Output the (X, Y) coordinate of the center of the cell containing the given text.  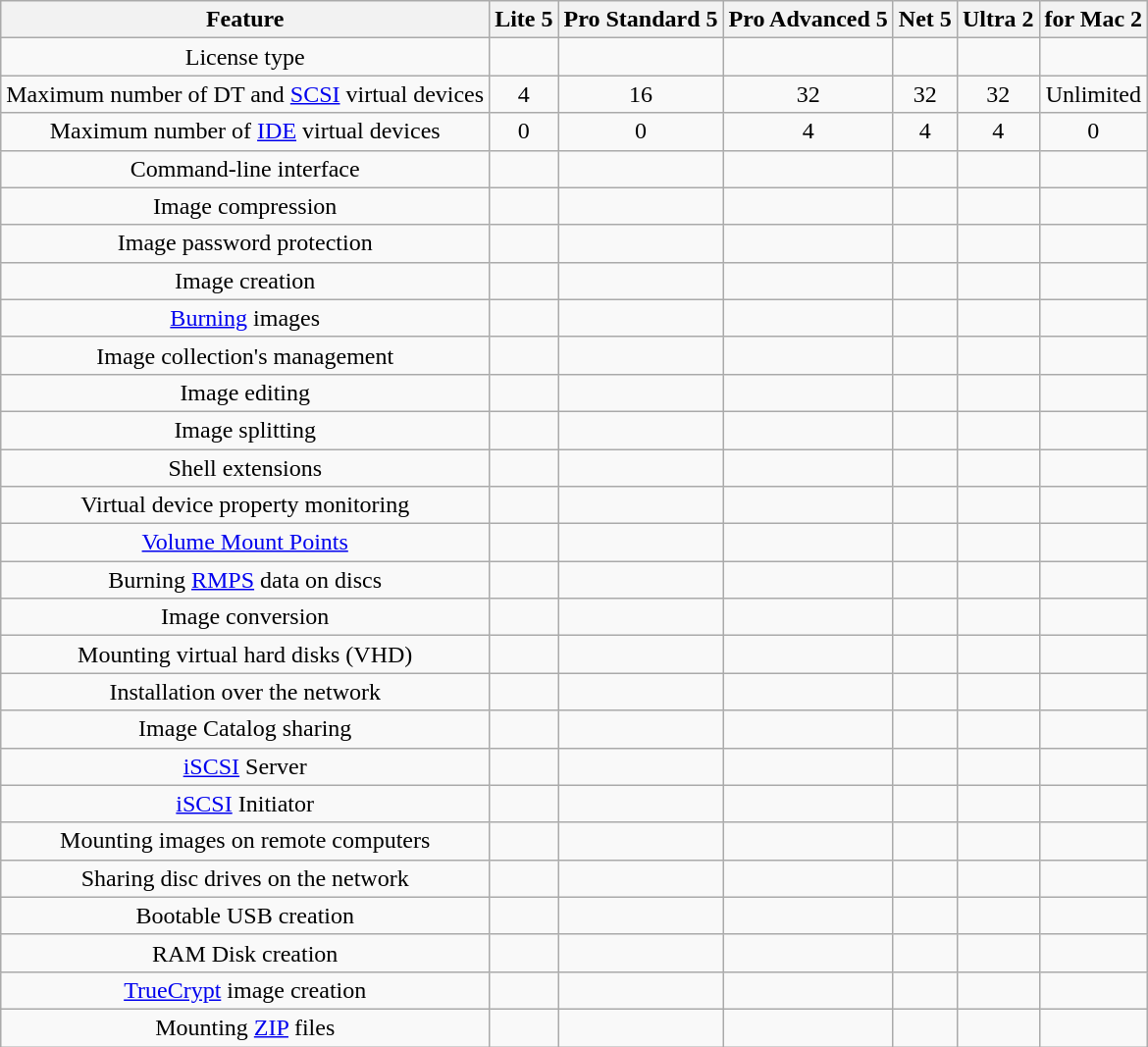
Installation over the network (245, 692)
Maximum number of IDE virtual devices (245, 131)
Burning RMPS data on discs (245, 580)
Feature (245, 20)
RAM Disk creation (245, 953)
for Mac 2 (1093, 20)
TrueCrypt image creation (245, 990)
Command-line interface (245, 169)
iSCSI Server (245, 766)
Image collection's management (245, 355)
Bootable USB creation (245, 916)
Virtual device property monitoring (245, 505)
Image Catalog sharing (245, 729)
Image creation (245, 281)
Shell extensions (245, 468)
iSCSI Initiator (245, 804)
Image splitting (245, 430)
Mounting virtual hard disks (VHD) (245, 654)
Burning images (245, 318)
Net 5 (924, 20)
License type (245, 57)
Lite 5 (524, 20)
Mounting ZIP files (245, 1027)
Pro Advanced 5 (809, 20)
Maximum number of DT and SCSI virtual devices (245, 94)
Unlimited (1093, 94)
Image compression (245, 206)
Pro Standard 5 (641, 20)
Mounting images on remote computers (245, 841)
Image conversion (245, 617)
Ultra 2 (998, 20)
Sharing disc drives on the network (245, 878)
Image password protection (245, 243)
16 (641, 94)
Image editing (245, 393)
Volume Mount Points (245, 543)
